Scan for the cell matching the given text and deliver its [x, y] coordinate at center. 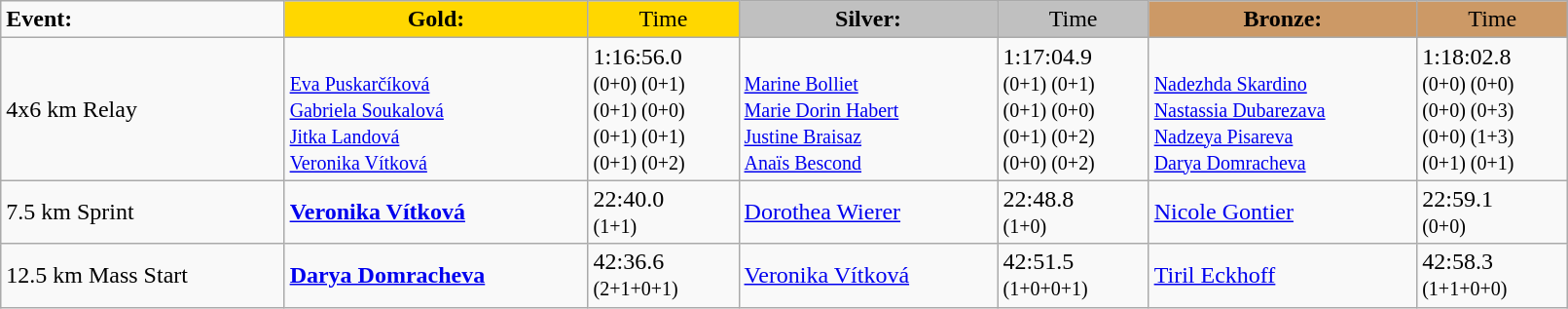
42:58.3 (1+1+0+0) [1493, 275]
Silver: [868, 19]
42:51.5 (1+0+0+1) [1073, 275]
7.5 km Sprint [142, 212]
12.5 km Mass Start [142, 275]
Event: [142, 19]
42:36.6 (2+1+0+1) [664, 275]
Gold: [436, 19]
Nicole Gontier [1283, 212]
4x6 km Relay [142, 109]
1:16:56.0(0+0) (0+1)(0+1) (0+0)(0+1) (0+1)(0+1) (0+2) [664, 109]
Marine BollietMarie Dorin HabertJustine BraisazAnaïs Bescond [868, 109]
22:59.1(0+0) [1493, 212]
Darya Domracheva [436, 275]
1:18:02.8(0+0) (0+0)(0+0) (0+3)(0+0) (1+3)(0+1) (0+1) [1493, 109]
Dorothea Wierer [868, 212]
Tiril Eckhoff [1283, 275]
Eva PuskarčíkováGabriela SoukalováJitka LandováVeronika Vítková [436, 109]
Bronze: [1283, 19]
1:17:04.9(0+1) (0+1)(0+1) (0+0)(0+1) (0+2)(0+0) (0+2) [1073, 109]
Nadezhda SkardinoNastassia DubarezavaNadzeya PisarevaDarya Domracheva [1283, 109]
22:48.8(1+0) [1073, 212]
22:40.0(1+1) [664, 212]
